Return (X, Y) of the center of cell containing provided text 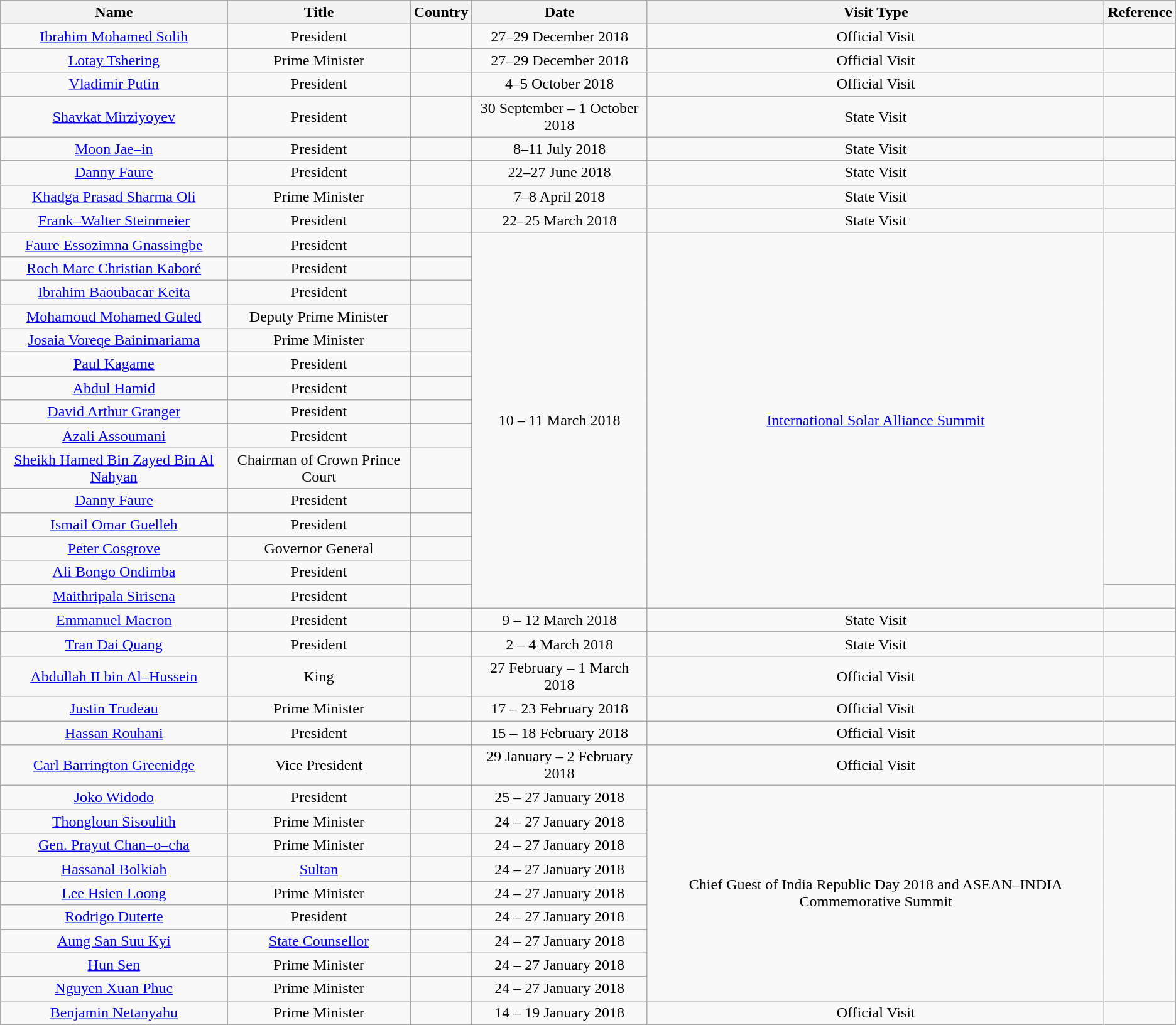
4–5 October 2018 (559, 84)
22–27 June 2018 (559, 173)
Name (114, 13)
King (319, 676)
Sultan (319, 869)
Mohamoud Mohamed Guled (114, 316)
Benjamin Netanyahu (114, 1012)
Visit Type (876, 13)
Maithripala Sirisena (114, 596)
Vice President (319, 765)
Lotay Tshering (114, 60)
10 – 11 March 2018 (559, 420)
Justin Trudeau (114, 708)
Tran Dai Quang (114, 644)
Abdul Hamid (114, 388)
Roch Marc Christian Kaboré (114, 268)
Joko Widodo (114, 798)
8–11 July 2018 (559, 149)
7–8 April 2018 (559, 197)
Azali Assoumani (114, 436)
Carl Barrington Greenidge (114, 765)
Title (319, 13)
22–25 March 2018 (559, 220)
Deputy Prime Minister (319, 316)
17 – 23 February 2018 (559, 708)
25 – 27 January 2018 (559, 798)
Ibrahim Baoubacar Keita (114, 292)
Date (559, 13)
9 – 12 March 2018 (559, 620)
David Arthur Granger (114, 412)
15 – 18 February 2018 (559, 733)
Reference (1140, 13)
Khadga Prasad Sharma Oli (114, 197)
Governor General (319, 548)
Peter Cosgrove (114, 548)
Gen. Prayut Chan–o–cha (114, 845)
International Solar Alliance Summit (876, 420)
Lee Hsien Loong (114, 893)
14 – 19 January 2018 (559, 1012)
Country (441, 13)
30 September – 1 October 2018 (559, 117)
Thongloun Sisoulith (114, 822)
Emmanuel Macron (114, 620)
State Counsellor (319, 941)
Shavkat Mirziyoyev (114, 117)
29 January – 2 February 2018 (559, 765)
Hassan Rouhani (114, 733)
Abdullah II bin Al–Hussein (114, 676)
Chief Guest of India Republic Day 2018 and ASEAN–INDIA Commemorative Summit (876, 893)
Paul Kagame (114, 364)
Hun Sen (114, 965)
Hassanal Bolkiah (114, 869)
Frank–Walter Steinmeier (114, 220)
Aung San Suu Kyi (114, 941)
Ibrahim Mohamed Solih (114, 36)
Ali Bongo Ondimba (114, 572)
Faure Essozimna Gnassingbe (114, 244)
Moon Jae–in (114, 149)
Sheikh Hamed Bin Zayed Bin Al Nahyan (114, 469)
27 February – 1 March 2018 (559, 676)
Ismail Omar Guelleh (114, 524)
Nguyen Xuan Phuc (114, 989)
Josaia Voreqe Bainimariama (114, 340)
Chairman of Crown Prince Court (319, 469)
2 – 4 March 2018 (559, 644)
Rodrigo Duterte (114, 917)
Vladimir Putin (114, 84)
